Search for the cell housing the specified text and yield its (X, Y) center coordinate. 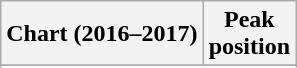
Chart (2016–2017) (102, 34)
Peak position (249, 34)
